Return the (X, Y) coordinate for the center point of the cell that contains the specified text.  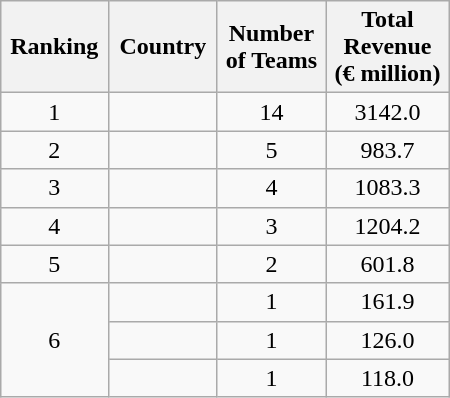
601.8 (388, 264)
Ranking (54, 47)
983.7 (388, 150)
3142.0 (388, 112)
1083.3 (388, 188)
126.0 (388, 340)
161.9 (388, 302)
Number of Teams (272, 47)
118.0 (388, 378)
Total Revenue (€ million) (388, 47)
Country (164, 47)
6 (54, 340)
1204.2 (388, 226)
14 (272, 112)
